Search for the cell housing the specified text and yield its [x, y] center coordinate. 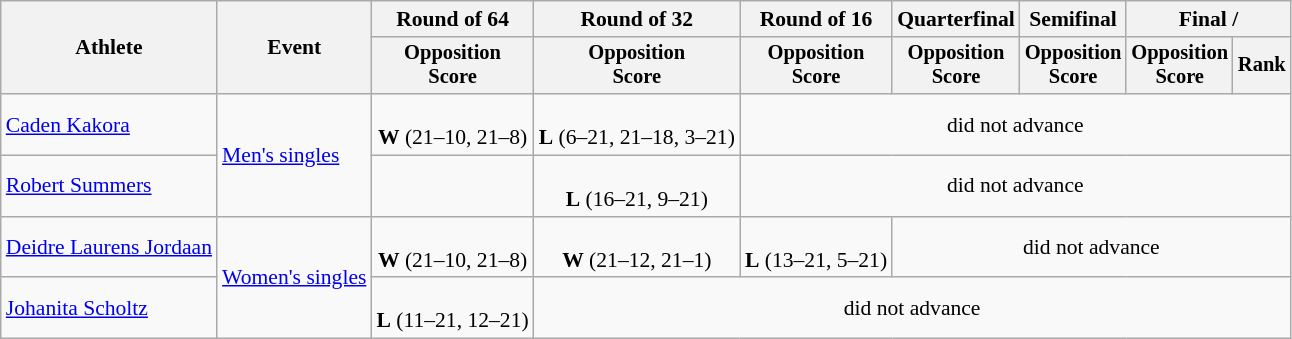
Caden Kakora [109, 124]
Robert Summers [109, 186]
Round of 64 [452, 19]
Final / [1208, 19]
Quarterfinal [956, 19]
Deidre Laurens Jordaan [109, 248]
Semifinal [1074, 19]
L (6–21, 21–18, 3–21) [637, 124]
Women's singles [294, 278]
Men's singles [294, 155]
Round of 16 [816, 19]
L (11–21, 12–21) [452, 308]
L (16–21, 9–21) [637, 186]
Round of 32 [637, 19]
Event [294, 48]
Johanita Scholtz [109, 308]
Rank [1262, 66]
L (13–21, 5–21) [816, 248]
W (21–12, 21–1) [637, 248]
Athlete [109, 48]
